Locate the cell with the specified text and output its (X, Y) center coordinate. 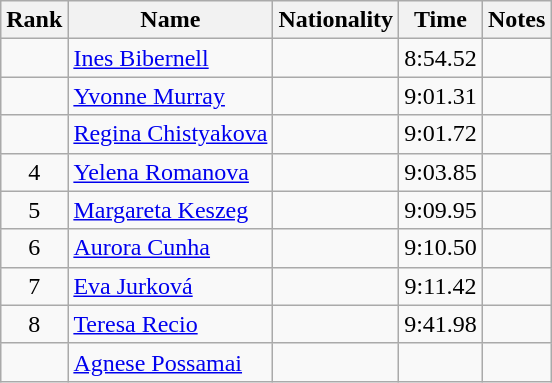
9:09.95 (441, 210)
Regina Chistyakova (170, 134)
9:03.85 (441, 172)
Agnese Possamai (170, 362)
Time (441, 20)
Teresa Recio (170, 324)
Ines Bibernell (170, 58)
Notes (516, 20)
Yelena Romanova (170, 172)
5 (34, 210)
9:10.50 (441, 248)
4 (34, 172)
7 (34, 286)
Nationality (336, 20)
Yvonne Murray (170, 96)
9:41.98 (441, 324)
Eva Jurková (170, 286)
Aurora Cunha (170, 248)
9:01.31 (441, 96)
Margareta Keszeg (170, 210)
9:11.42 (441, 286)
Name (170, 20)
8 (34, 324)
6 (34, 248)
8:54.52 (441, 58)
Rank (34, 20)
9:01.72 (441, 134)
